Scan for the cell matching the given text and deliver its (x, y) coordinate at center. 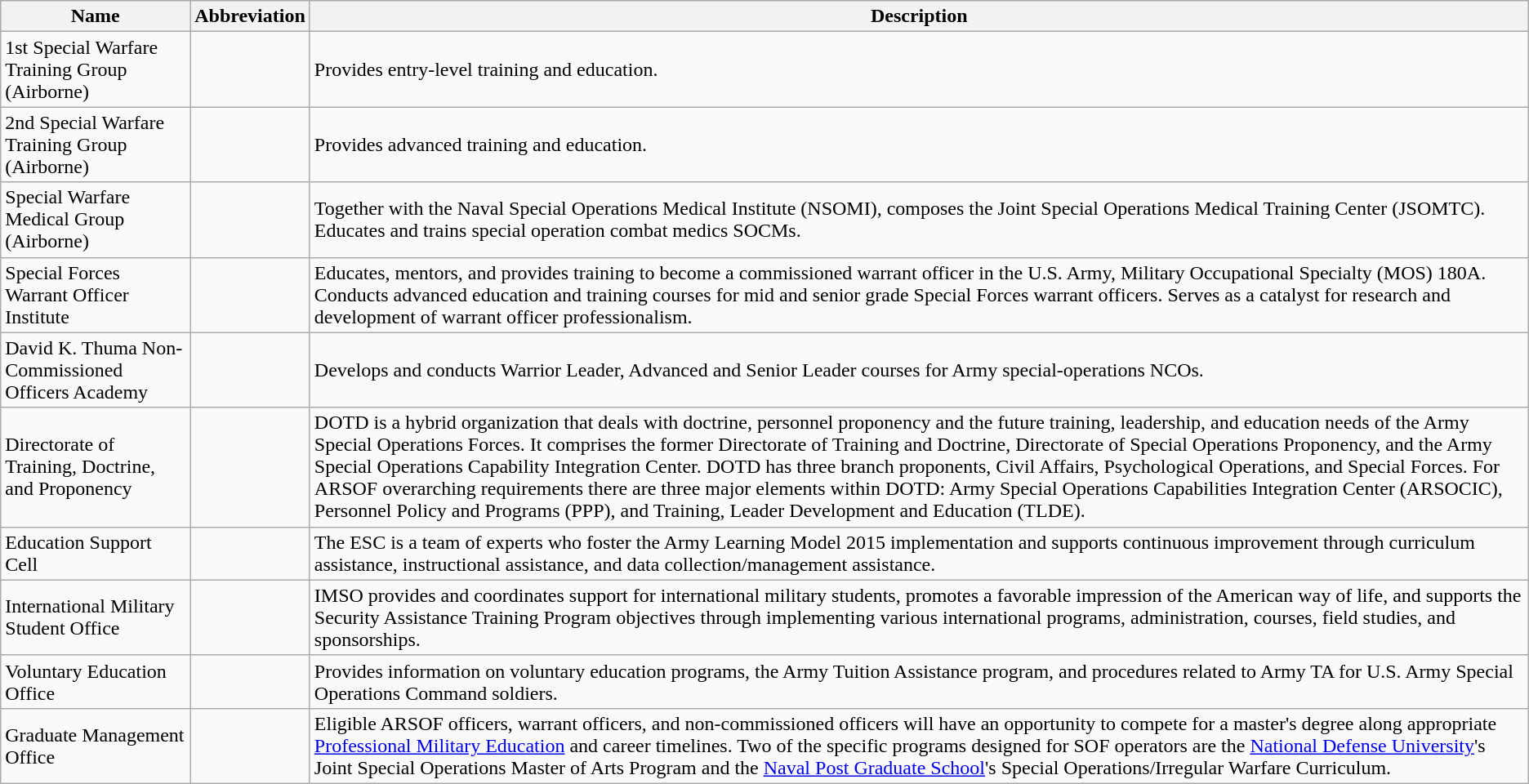
Special Forces Warrant Officer Institute (96, 295)
Provides advanced training and education. (919, 145)
1st Special Warfare Training Group (Airborne) (96, 69)
Directorate of Training, Doctrine, and Proponency (96, 467)
Name (96, 16)
Special Warfare Medical Group (Airborne) (96, 220)
Abbreviation (250, 16)
2nd Special Warfare Training Group (Airborne) (96, 145)
David K. Thuma Non-Commissioned Officers Academy (96, 370)
Graduate Management Office (96, 746)
International Military Student Office (96, 617)
Education Support Cell (96, 554)
Voluntary Education Office (96, 681)
Develops and conducts Warrior Leader, Advanced and Senior Leader courses for Army special-operations NCOs. (919, 370)
Description (919, 16)
Provides entry-level training and education. (919, 69)
